Pinpoint the cell where the given text exists, returning its [X, Y] midpoint coordinate. 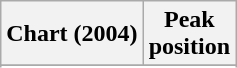
Peakposition [189, 34]
Chart (2004) [72, 34]
